Scan for the cell matching the given text and deliver its [x, y] coordinate at center. 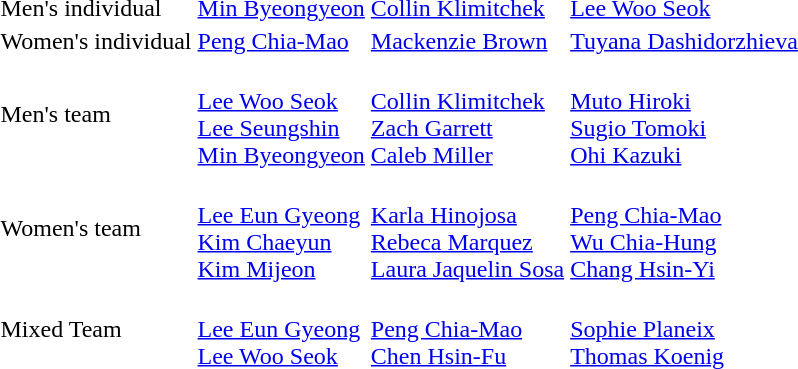
Karla HinojosaRebeca MarquezLaura Jaquelin Sosa [467, 228]
Mackenzie Brown [467, 41]
Collin KlimitchekZach GarrettCaleb Miller [467, 114]
Lee Eun GyeongKim ChaeyunKim Mijeon [281, 228]
Peng Chia-Mao [281, 41]
Lee Woo SeokLee SeungshinMin Byeongyeon [281, 114]
